Find where the given text appears and provide that cell's center as (X, Y) coordinate. 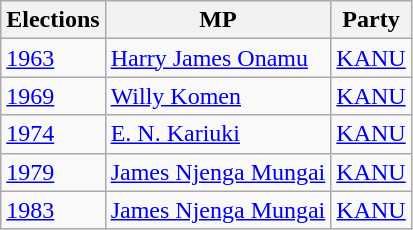
1979 (53, 172)
MP (218, 20)
1974 (53, 134)
E. N. Kariuki (218, 134)
Elections (53, 20)
Harry James Onamu (218, 58)
1983 (53, 210)
Willy Komen (218, 96)
1963 (53, 58)
1969 (53, 96)
Party (371, 20)
